Identify which cell holds the provided text, then report its [x, y] central coordinate. 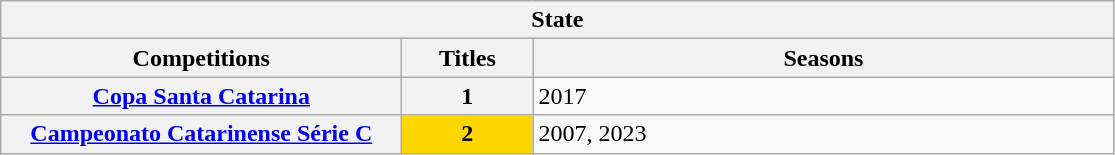
2 [468, 134]
State [558, 20]
Campeonato Catarinense Série C [202, 134]
1 [468, 96]
Titles [468, 58]
Copa Santa Catarina [202, 96]
2017 [824, 96]
Seasons [824, 58]
2007, 2023 [824, 134]
Competitions [202, 58]
